Identify which cell holds the provided text, then report its (x, y) central coordinate. 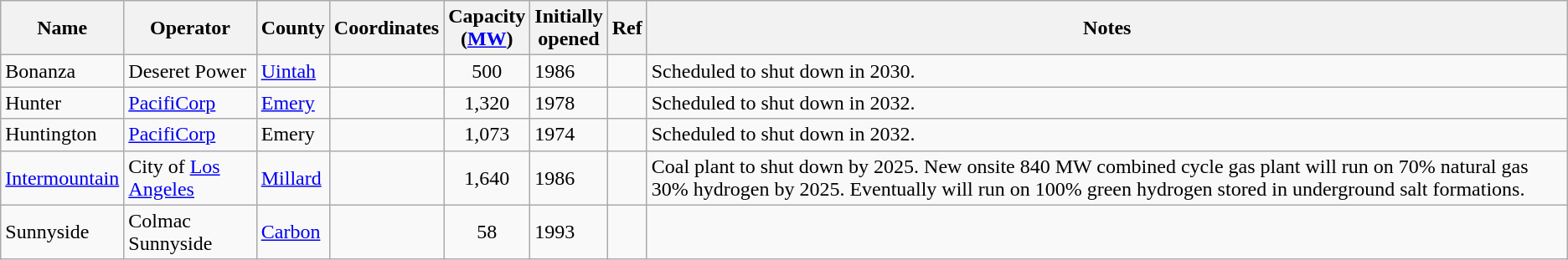
1,640 (487, 177)
Scheduled to shut down in 2030. (1107, 71)
Bonanza (62, 71)
Carbon (293, 232)
Sunnyside (62, 232)
Millard (293, 177)
1993 (569, 232)
Initiallyopened (569, 28)
Deseret Power (190, 71)
Operator (190, 28)
City of Los Angeles (190, 177)
1,320 (487, 103)
Colmac Sunnyside (190, 232)
Capacity(MW) (487, 28)
Uintah (293, 71)
Coordinates (386, 28)
Hunter (62, 103)
1,073 (487, 135)
Huntington (62, 135)
1974 (569, 135)
Notes (1107, 28)
Name (62, 28)
1978 (569, 103)
Ref (627, 28)
Intermountain (62, 177)
58 (487, 232)
County (293, 28)
500 (487, 71)
